Determine the (X, Y) coordinate at the center of the cell enclosing the given text.  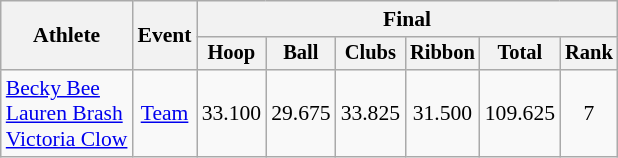
7 (589, 114)
Event (164, 36)
Final (408, 19)
31.500 (442, 114)
33.825 (370, 114)
109.625 (520, 114)
Becky BeeLauren BrashVictoria Clow (67, 114)
Athlete (67, 36)
Clubs (370, 54)
Rank (589, 54)
33.100 (232, 114)
29.675 (300, 114)
Total (520, 54)
Ribbon (442, 54)
Team (164, 114)
Hoop (232, 54)
Ball (300, 54)
